Scan for the cell matching the given text and deliver its (x, y) coordinate at center. 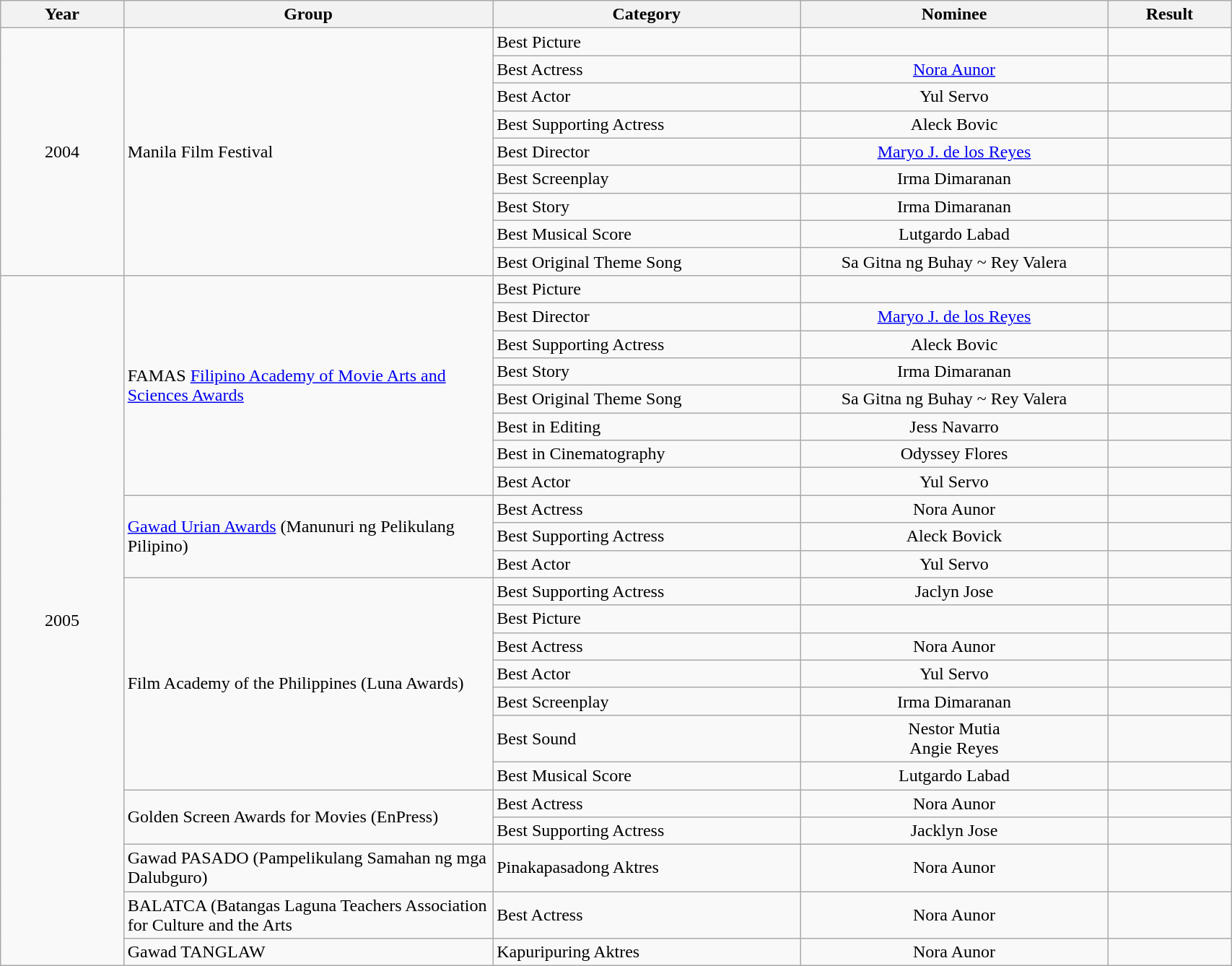
Best Sound (647, 738)
FAMAS Filipino Academy of Movie Arts and Sciences Awards (307, 385)
BALATCA (Batangas Laguna Teachers Association for Culture and the Arts (307, 915)
Golden Screen Awards for Movies (EnPress) (307, 817)
Jess Navarro (954, 427)
Gawad PASADO (Pampelikulang Samahan ng mga Dalubguro) (307, 868)
Result (1169, 14)
Category (647, 14)
Gawad TANGLAW (307, 952)
Group (307, 14)
Best in Cinematography (647, 454)
Pinakapasadong Aktres (647, 868)
Year (62, 14)
Gawad Urian Awards (Manunuri ng Pelikulang Pilipino) (307, 536)
Jaclyn Jose (954, 591)
Film Academy of the Philippines (Luna Awards) (307, 683)
Best in Editing (647, 427)
Nestor MutiaAngie Reyes (954, 738)
Nominee (954, 14)
Jacklyn Jose (954, 831)
Manila Film Festival (307, 152)
2004 (62, 152)
2005 (62, 620)
Odyssey Flores (954, 454)
Aleck Bovick (954, 536)
Kapuripuring Aktres (647, 952)
